Return (x, y) of the center of cell containing provided text 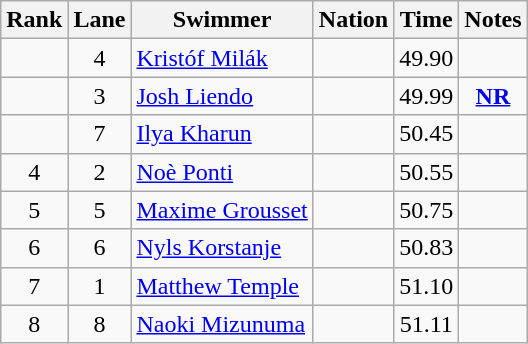
51.10 (426, 286)
Rank (34, 20)
Swimmer (222, 20)
Nation (353, 20)
49.99 (426, 96)
Time (426, 20)
Naoki Mizunuma (222, 324)
50.75 (426, 210)
49.90 (426, 58)
Matthew Temple (222, 286)
50.55 (426, 172)
Nyls Korstanje (222, 248)
Lane (100, 20)
Kristóf Milák (222, 58)
Josh Liendo (222, 96)
NR (493, 96)
50.83 (426, 248)
Notes (493, 20)
51.11 (426, 324)
50.45 (426, 134)
1 (100, 286)
2 (100, 172)
3 (100, 96)
Noè Ponti (222, 172)
Ilya Kharun (222, 134)
Maxime Grousset (222, 210)
